Capture the cell that displays the provided text and extract its (X, Y) central coordinate. 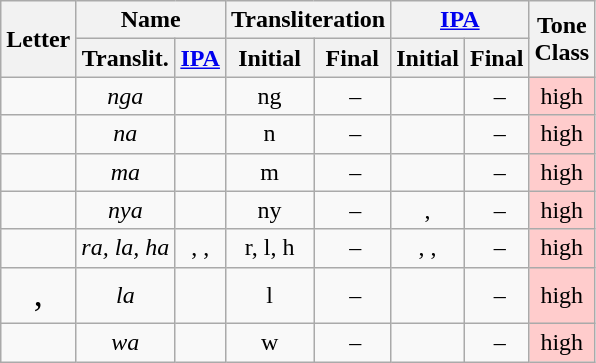
la (126, 295)
ra, la, ha (126, 248)
ma (126, 172)
m (269, 172)
w (269, 343)
nga (126, 96)
ToneClass (562, 39)
nya (126, 210)
Translit. (126, 58)
r, l, h (269, 248)
n (269, 134)
wa (126, 343)
l (269, 295)
Letter (38, 39)
Name (151, 20)
na (126, 134)
Transliteration (308, 20)
ng (269, 96)
ny (269, 210)
